Identify which cell holds the provided text, then report its [X, Y] central coordinate. 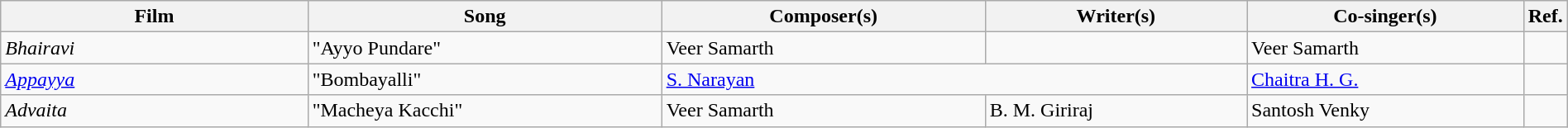
Chaitra H. G. [1386, 79]
Writer(s) [1116, 17]
Composer(s) [824, 17]
"Ayyo Pundare" [485, 48]
"Macheya Kacchi" [485, 111]
Film [154, 17]
"Bombayalli" [485, 79]
B. M. Giriraj [1116, 111]
Bhairavi [154, 48]
Co-singer(s) [1386, 17]
Advaita [154, 111]
Appayya [154, 79]
S. Narayan [954, 79]
Song [485, 17]
Ref. [1545, 17]
Santosh Venky [1386, 111]
